Provide the [x, y] coordinate of the cell's center where the given text is located.  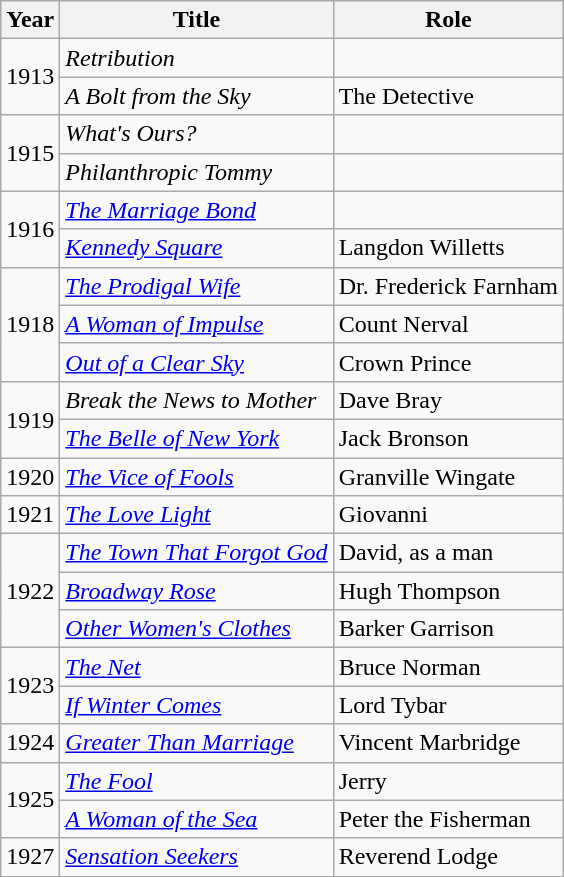
Jerry [448, 781]
1924 [30, 743]
1920 [30, 477]
Lord Tybar [448, 705]
The Fool [196, 781]
1927 [30, 857]
Title [196, 20]
A Bolt from the Sky [196, 96]
Greater Than Marriage [196, 743]
Reverend Lodge [448, 857]
The Love Light [196, 515]
What's Ours? [196, 134]
David, as a man [448, 553]
Count Nerval [448, 324]
1925 [30, 800]
Barker Garrison [448, 629]
Bruce Norman [448, 667]
1916 [30, 229]
A Woman of Impulse [196, 324]
Jack Bronson [448, 438]
Broadway Rose [196, 591]
Break the News to Mother [196, 400]
Dave Bray [448, 400]
Out of a Clear Sky [196, 362]
Langdon Willetts [448, 248]
Peter the Fisherman [448, 819]
The Prodigal Wife [196, 286]
The Town That Forgot God [196, 553]
The Net [196, 667]
1915 [30, 153]
The Belle of New York [196, 438]
A Woman of the Sea [196, 819]
1913 [30, 77]
Year [30, 20]
Retribution [196, 58]
Dr. Frederick Farnham [448, 286]
Role [448, 20]
Philanthropic Tommy [196, 172]
1922 [30, 591]
Hugh Thompson [448, 591]
1921 [30, 515]
Other Women's Clothes [196, 629]
1919 [30, 419]
1918 [30, 324]
The Marriage Bond [196, 210]
Vincent Marbridge [448, 743]
Granville Wingate [448, 477]
If Winter Comes [196, 705]
The Vice of Fools [196, 477]
The Detective [448, 96]
Sensation Seekers [196, 857]
Giovanni [448, 515]
1923 [30, 686]
Crown Prince [448, 362]
Kennedy Square [196, 248]
